Search for the cell housing the specified text and yield its [x, y] center coordinate. 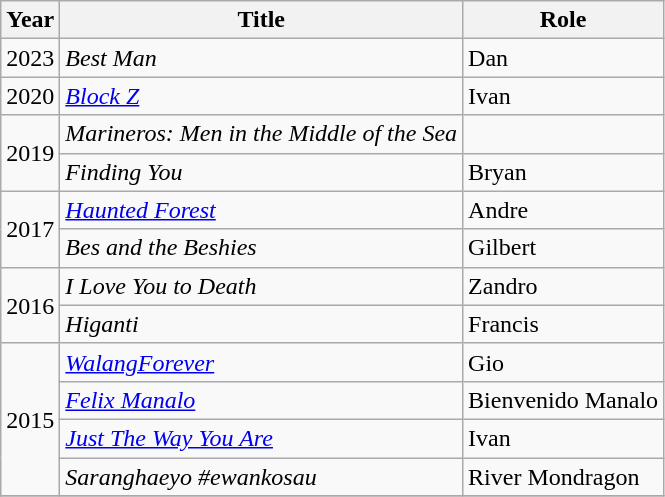
Felix Manalo [262, 400]
Higanti [262, 324]
Block Z [262, 96]
2020 [30, 96]
2023 [30, 58]
Bienvenido Manalo [564, 400]
2017 [30, 229]
Zandro [564, 286]
2015 [30, 419]
Gilbert [564, 248]
2019 [30, 153]
Title [262, 20]
Saranghaeyo #ewankosau [262, 477]
I Love You to Death [262, 286]
Best Man [262, 58]
Finding You [262, 172]
Just The Way You Are [262, 438]
Bryan [564, 172]
Marineros: Men in the Middle of the Sea [262, 134]
Year [30, 20]
Andre [564, 210]
Francis [564, 324]
River Mondragon [564, 477]
WalangForever [262, 362]
Bes and the Beshies [262, 248]
Gio [564, 362]
Role [564, 20]
Haunted Forest [262, 210]
Dan [564, 58]
2016 [30, 305]
